Capture the cell that displays the provided text and extract its [x, y] central coordinate. 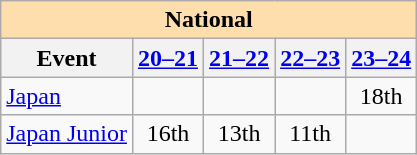
Japan Junior [67, 134]
20–21 [168, 58]
21–22 [240, 58]
22–23 [310, 58]
Event [67, 58]
Japan [67, 96]
18th [382, 96]
11th [310, 134]
National [209, 20]
13th [240, 134]
23–24 [382, 58]
16th [168, 134]
